Return [x, y] of the center of cell containing provided text 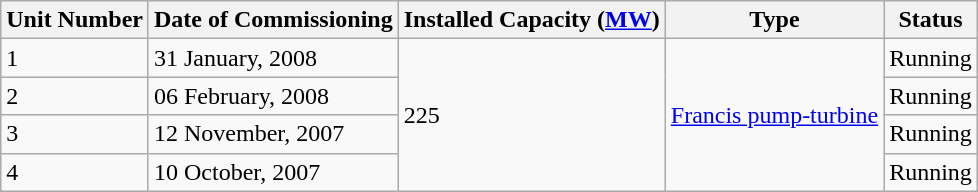
Francis pump-turbine [774, 115]
12 November, 2007 [273, 134]
10 October, 2007 [273, 172]
Date of Commissioning [273, 20]
1 [75, 58]
31 January, 2008 [273, 58]
Installed Capacity (MW) [532, 20]
225 [532, 115]
Unit Number [75, 20]
4 [75, 172]
2 [75, 96]
3 [75, 134]
Type [774, 20]
Status [931, 20]
06 February, 2008 [273, 96]
